Search for the cell housing the specified text and yield its (X, Y) center coordinate. 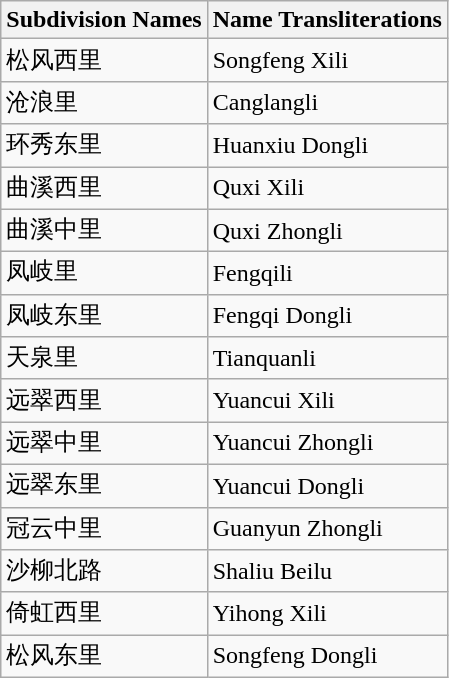
松风东里 (104, 656)
Songfeng Xili (327, 60)
天泉里 (104, 358)
凤岐里 (104, 274)
Quxi Xili (327, 188)
Canglangli (327, 102)
Yihong Xili (327, 614)
曲溪中里 (104, 230)
Huanxiu Dongli (327, 146)
曲溪西里 (104, 188)
沧浪里 (104, 102)
Shaliu Beilu (327, 572)
松风西里 (104, 60)
Fengqi Dongli (327, 316)
沙柳北路 (104, 572)
远翠中里 (104, 444)
Guanyun Zhongli (327, 528)
Quxi Zhongli (327, 230)
Subdivision Names (104, 20)
Name Transliterations (327, 20)
Tianquanli (327, 358)
远翠东里 (104, 486)
倚虹西里 (104, 614)
Yuancui Zhongli (327, 444)
冠云中里 (104, 528)
Yuancui Dongli (327, 486)
环秀东里 (104, 146)
凤岐东里 (104, 316)
远翠西里 (104, 400)
Songfeng Dongli (327, 656)
Yuancui Xili (327, 400)
Fengqili (327, 274)
